Scan for the cell matching the given text and deliver its (X, Y) coordinate at center. 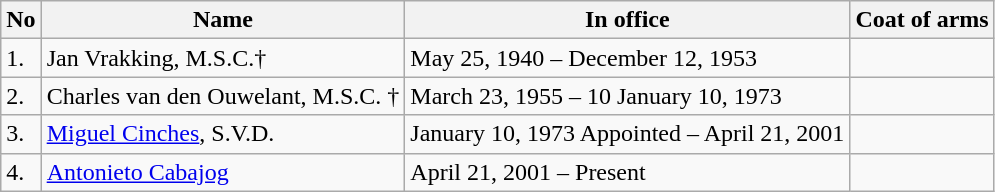
January 10, 1973 Appointed – April 21, 2001 (628, 134)
4. (21, 172)
May 25, 1940 – December 12, 1953 (628, 58)
Name (223, 20)
Jan Vrakking, M.S.C.† (223, 58)
Coat of arms (922, 20)
2. (21, 96)
No (21, 20)
1. (21, 58)
Miguel Cinches, S.V.D. (223, 134)
April 21, 2001 – Present (628, 172)
Antonieto Cabajog (223, 172)
March 23, 1955 – 10 January 10, 1973 (628, 96)
3. (21, 134)
Charles van den Ouwelant, M.S.C. † (223, 96)
In office (628, 20)
